Scan for the cell matching the given text and deliver its [x, y] coordinate at center. 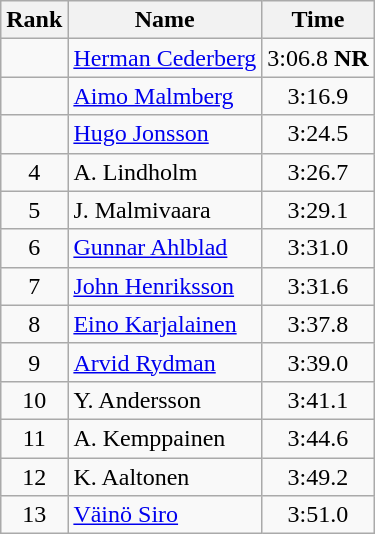
7 [34, 286]
A. Lindholm [165, 172]
10 [34, 400]
K. Aaltonen [165, 477]
3:06.8 NR [318, 58]
3:37.8 [318, 324]
3:16.9 [318, 96]
12 [34, 477]
3:31.0 [318, 248]
3:49.2 [318, 477]
3:24.5 [318, 134]
11 [34, 438]
3:39.0 [318, 362]
Time [318, 20]
Gunnar Ahlblad [165, 248]
3:31.6 [318, 286]
3:26.7 [318, 172]
Y. Andersson [165, 400]
4 [34, 172]
A. Kemppainen [165, 438]
Eino Karjalainen [165, 324]
John Henriksson [165, 286]
3:29.1 [318, 210]
Rank [34, 20]
Herman Cederberg [165, 58]
Arvid Rydman [165, 362]
8 [34, 324]
6 [34, 248]
Aimo Malmberg [165, 96]
3:44.6 [318, 438]
Hugo Jonsson [165, 134]
13 [34, 515]
3:51.0 [318, 515]
9 [34, 362]
5 [34, 210]
Väinö Siro [165, 515]
Name [165, 20]
3:41.1 [318, 400]
J. Malmivaara [165, 210]
